Detect which cell encompasses the target text, then output its (X, Y) center coordinate. 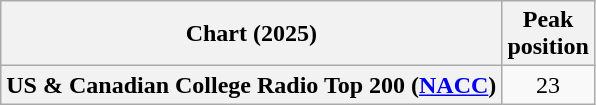
23 (548, 85)
US & Canadian College Radio Top 200 (NACC) (252, 85)
Peakposition (548, 34)
Chart (2025) (252, 34)
